Extract the (X, Y) coordinate from the center of the cell holding the provided text.  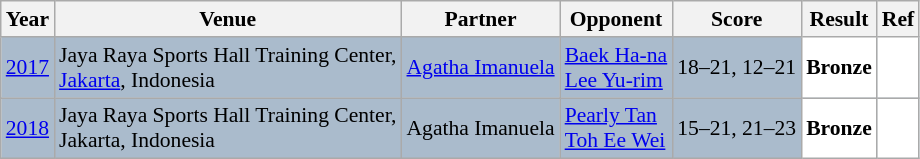
Ref (898, 19)
2017 (28, 68)
15–21, 21–23 (736, 128)
Score (736, 19)
Opponent (616, 19)
Partner (480, 19)
Year (28, 19)
Venue (228, 19)
2018 (28, 128)
Result (839, 19)
18–21, 12–21 (736, 68)
Pearly Tan Toh Ee Wei (616, 128)
Baek Ha-na Lee Yu-rim (616, 68)
